For the text-containing cell, return its midpoint in [X, Y] coordinate format. 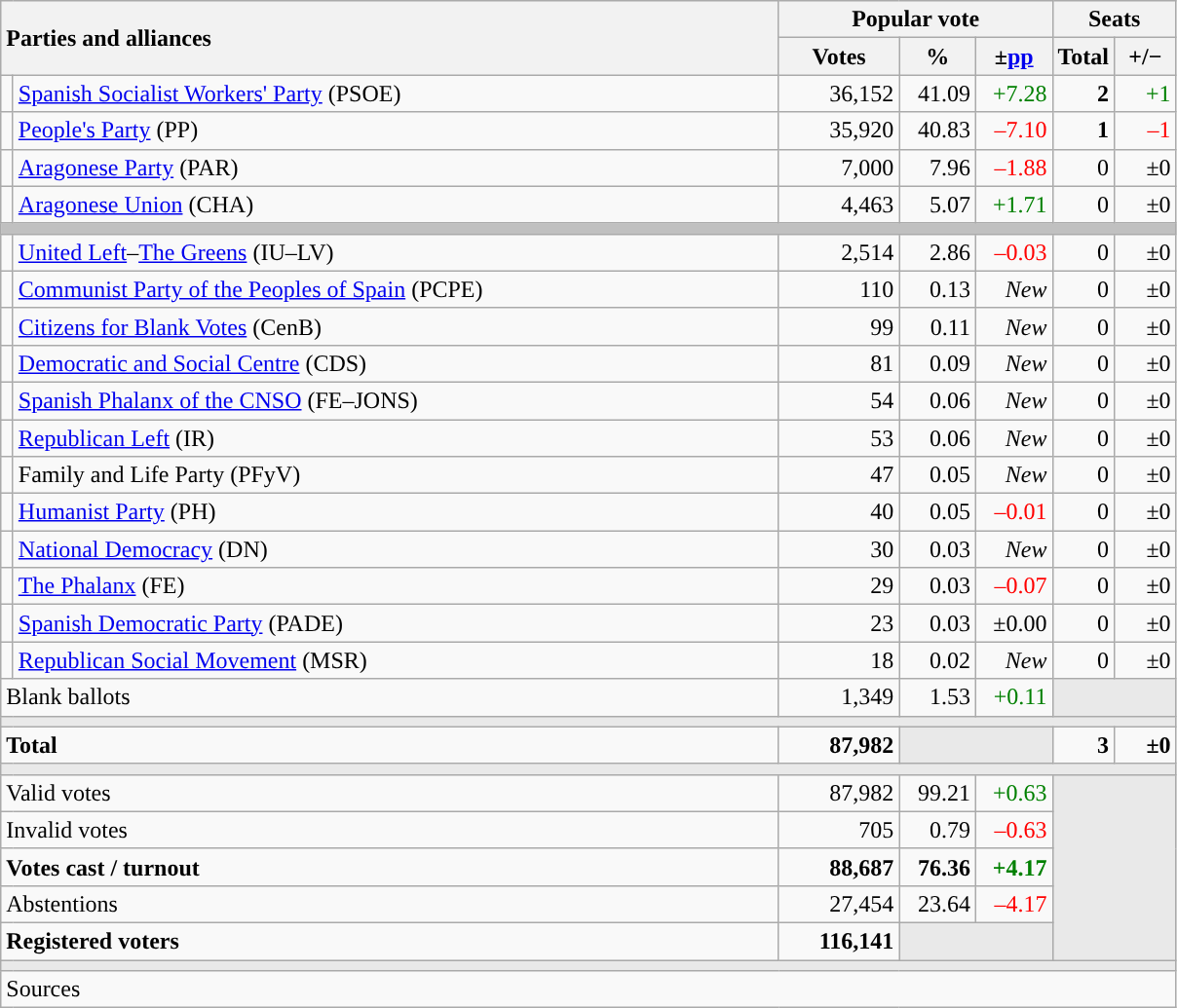
People's Party (PP) [396, 131]
–4.17 [1013, 904]
Seats [1115, 19]
±0.00 [1013, 623]
36,152 [839, 93]
4,463 [839, 205]
Humanist Party (PH) [396, 512]
–7.10 [1013, 131]
0.02 [937, 660]
Invalid votes [390, 830]
5.07 [937, 205]
99.21 [937, 793]
41.09 [937, 93]
Sources [588, 989]
% [937, 56]
1,349 [839, 697]
–1 [1146, 131]
–0.63 [1013, 830]
40.83 [937, 131]
0.11 [937, 326]
47 [839, 475]
Blank ballots [390, 697]
1.53 [937, 697]
53 [839, 437]
±pp [1013, 56]
23.64 [937, 904]
+1 [1146, 93]
0.13 [937, 289]
0.09 [937, 363]
Communist Party of the Peoples of Spain (PCPE) [396, 289]
7,000 [839, 168]
Popular vote [916, 19]
Citizens for Blank Votes (CenB) [396, 326]
The Phalanx (FE) [396, 586]
27,454 [839, 904]
Spanish Phalanx of the CNSO (FE–JONS) [396, 400]
+/− [1146, 56]
+4.17 [1013, 867]
2 [1083, 93]
–0.07 [1013, 586]
Democratic and Social Centre (CDS) [396, 363]
76.36 [937, 867]
Registered voters [390, 941]
Votes cast / turnout [390, 867]
7.96 [937, 168]
National Democracy (DN) [396, 549]
54 [839, 400]
Votes [839, 56]
+1.71 [1013, 205]
99 [839, 326]
0.79 [937, 830]
35,920 [839, 131]
2.86 [937, 252]
3 [1083, 745]
40 [839, 512]
116,141 [839, 941]
+0.63 [1013, 793]
110 [839, 289]
United Left–The Greens (IU–LV) [396, 252]
Republican Left (IR) [396, 437]
1 [1083, 131]
Abstentions [390, 904]
–0.03 [1013, 252]
Republican Social Movement (MSR) [396, 660]
23 [839, 623]
Aragonese Union (CHA) [396, 205]
705 [839, 830]
Aragonese Party (PAR) [396, 168]
+0.11 [1013, 697]
Family and Life Party (PFyV) [396, 475]
88,687 [839, 867]
2,514 [839, 252]
30 [839, 549]
29 [839, 586]
Spanish Democratic Party (PADE) [396, 623]
–0.01 [1013, 512]
81 [839, 363]
Spanish Socialist Workers' Party (PSOE) [396, 93]
Valid votes [390, 793]
Parties and alliances [390, 38]
+7.28 [1013, 93]
18 [839, 660]
–1.88 [1013, 168]
